Scan for the cell matching the given text and deliver its [x, y] coordinate at center. 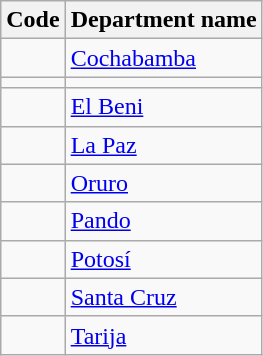
Pando [164, 221]
Tarija [164, 335]
La Paz [164, 145]
Oruro [164, 183]
Santa Cruz [164, 297]
El Beni [164, 107]
Code [33, 20]
Department name [164, 20]
Cochabamba [164, 58]
Potosí [164, 259]
